Provide the (x, y) coordinate of the cell's center where the given text is located.  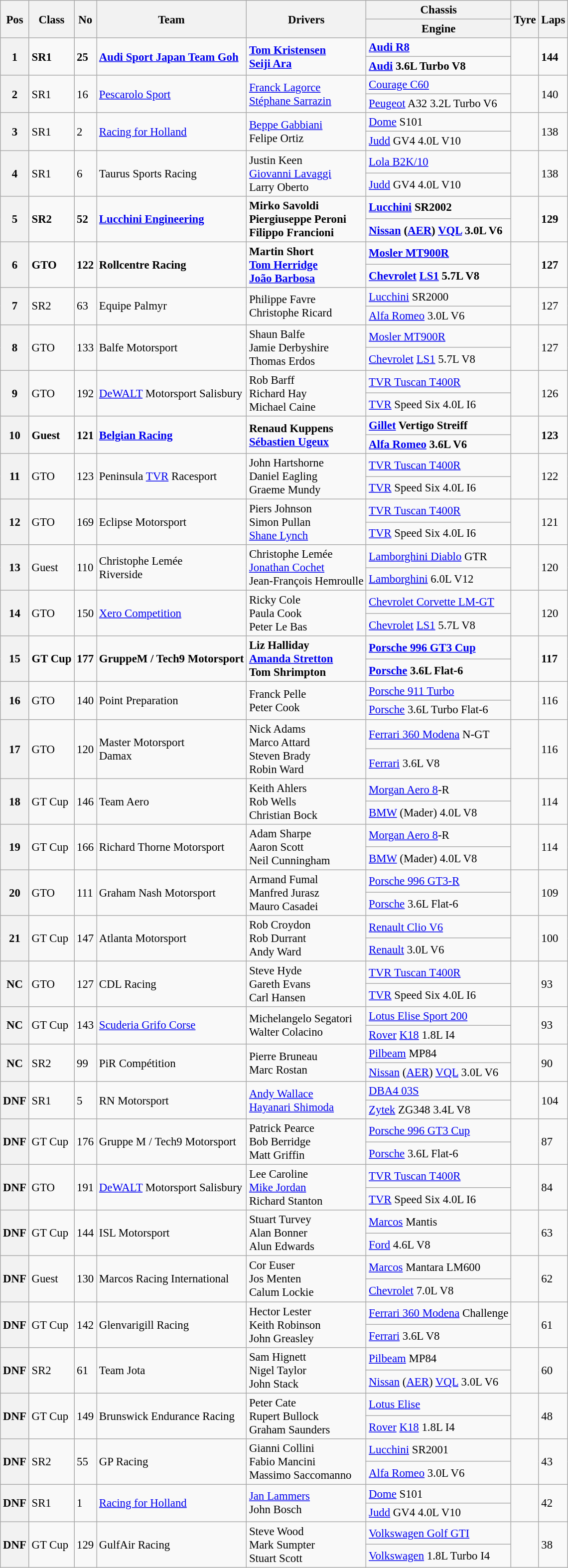
25 (86, 57)
192 (86, 393)
20 (15, 893)
Atlanta Motorsport (171, 939)
No (86, 19)
4 (15, 173)
19 (15, 847)
9 (15, 393)
177 (86, 659)
GulfAir Racing (171, 1545)
Scuderia Grifo Corse (171, 1026)
60 (553, 1370)
Volkswagen 1.8L Turbo I4 (438, 1556)
38 (553, 1545)
Andy Wallace Hayanari Shimoda (306, 1100)
Liz Halliday Amanda Stretton Tom Shrimpton (306, 659)
142 (86, 1325)
Stuart Turvey Alan Bonner Alun Edwards (306, 1233)
Glenvarigill Racing (171, 1325)
21 (15, 939)
Alfa Romeo 3.6L V6 (438, 444)
149 (86, 1416)
Chassis (438, 10)
Ferrari 360 Modena Challenge (438, 1313)
Master Motorsport Damax (171, 749)
Xero Competition (171, 614)
43 (553, 1461)
117 (553, 659)
13 (15, 568)
ISL Motorsport (171, 1233)
Balfe Motorsport (171, 348)
150 (86, 614)
Pescarolo Sport (171, 94)
Class (52, 19)
Cor Euser Jos Menten Calum Lockie (306, 1279)
Christophe Lemée Jonathan Cochet Jean-François Hemroulle (306, 568)
Team Jota (171, 1370)
Rob Barff Richard Hay Michael Caine (306, 393)
11 (15, 476)
Renaud Kuppens Sébastien Ugeux (306, 435)
Lola B2K/10 (438, 162)
Ferrari 360 Modena N-GT (438, 734)
Gillet Vertigo Streiff (438, 426)
Laps (553, 19)
Piers Johnson Simon Pullan Shane Lynch (306, 522)
7 (15, 306)
Lotus Elise Sport 200 (438, 1016)
Lotus Elise (438, 1405)
Peter Cate Rupert Bullock Graham Saunders (306, 1416)
100 (553, 939)
Adam Sharpe Aaron Scott Neil Cunningham (306, 847)
Lucchini SR2001 (438, 1450)
126 (553, 393)
Philippe Favre Christophe Ricard (306, 306)
Zytek ZG348 3.4L V8 (438, 1110)
Gruppe M / Tech9 Motorsport (171, 1142)
Lee Caroline Mike Jordan Richard Stanton (306, 1188)
87 (553, 1142)
Courage C60 (438, 85)
111 (86, 893)
RN Motorsport (171, 1100)
Brunswick Endurance Racing (171, 1416)
Lucchini SR2002 (438, 207)
Graham Nash Motorsport (171, 893)
Porsche 911 Turbo (438, 691)
Marcos Mantara LM600 (438, 1267)
Keith Ahlers Rob Wells Christian Bock (306, 801)
109 (553, 893)
Peugeot A32 3.2L Turbo V6 (438, 104)
104 (553, 1100)
Steve Wood Mark Sumpter Stuart Scott (306, 1545)
Team Aero (171, 801)
Audi Sport Japan Team Goh (171, 57)
133 (86, 348)
Pierre Bruneau Marc Rostan (306, 1063)
12 (15, 522)
90 (553, 1063)
Porsche 3.6L Turbo Flat-6 (438, 710)
Ricky Cole Paula Cook Peter Le Bas (306, 614)
3 (15, 132)
Franck Pelle Peter Cook (306, 701)
Chevrolet Corvette LM-GT (438, 602)
John Hartshorne Daniel Eagling Graeme Mundy (306, 476)
Porsche 996 GT3-R (438, 881)
14 (15, 614)
PiR Compétition (171, 1063)
Marcos Mantis (438, 1222)
Hector Lester Keith Robinson John Greasley (306, 1325)
Peninsula TVR Racesport (171, 476)
GruppeM / Tech9 Motorsport (171, 659)
Sam Hignett Nigel Taylor John Stack (306, 1370)
Renault Clio V6 (438, 927)
166 (86, 847)
Gianni Collini Fabio Mancini Massimo Saccomanno (306, 1461)
Lamborghini Diablo GTR (438, 556)
Mirko Savoldi Piergiuseppe Peroni Filippo Francioni (306, 219)
Rob Croydon Rob Durrant Andy Ward (306, 939)
Ford 4.6L V8 (438, 1245)
18 (15, 801)
Eclipse Motorsport (171, 522)
8 (15, 348)
DBA4 03S (438, 1091)
130 (86, 1279)
52 (86, 219)
Audi R8 (438, 47)
Marcos Racing International (171, 1279)
15 (15, 659)
191 (86, 1188)
176 (86, 1142)
Lucchini SR2000 (438, 297)
Rollcentre Racing (171, 265)
Nick Adams Marco Attard Steven Brady Robin Ward (306, 749)
Lucchini Engineering (171, 219)
Armand Fumal Manfred Jurasz Mauro Casadei (306, 893)
Franck Lagorce Stéphane Sarrazin (306, 94)
Beppe Gabbiani Felipe Ortiz (306, 132)
Michelangelo Segatori Walter Colacino (306, 1026)
84 (553, 1188)
Justin Keen Giovanni Lavaggi Larry Oberto (306, 173)
169 (86, 522)
Chevrolet 7.0L V8 (438, 1290)
Drivers (306, 19)
Volkswagen Golf GTI (438, 1533)
Renault 3.0L V6 (438, 949)
Pos (15, 19)
CDL Racing (171, 984)
146 (86, 801)
Belgian Racing (171, 435)
Christophe Lemée Riverside (171, 568)
62 (553, 1279)
Equipe Palmyr (171, 306)
Jan Lammers John Bosch (306, 1503)
10 (15, 435)
Team (171, 19)
Steve Hyde Gareth Evans Carl Hansen (306, 984)
55 (86, 1461)
Lamborghini 6.0L V12 (438, 579)
Patrick Pearce Bob Berridge Matt Griffin (306, 1142)
Taurus Sports Racing (171, 173)
Shaun Balfe Jamie Derbyshire Thomas Erdos (306, 348)
99 (86, 1063)
143 (86, 1026)
Martin Short Tom Herridge João Barbosa (306, 265)
17 (15, 749)
Tom Kristensen Seiji Ara (306, 57)
GP Racing (171, 1461)
Audi 3.6L Turbo V8 (438, 66)
Engine (438, 29)
Richard Thorne Motorsport (171, 847)
Point Preparation (171, 701)
Tyre (525, 19)
110 (86, 568)
48 (553, 1416)
147 (86, 939)
42 (553, 1503)
